Search for the cell housing the specified text and yield its (X, Y) center coordinate. 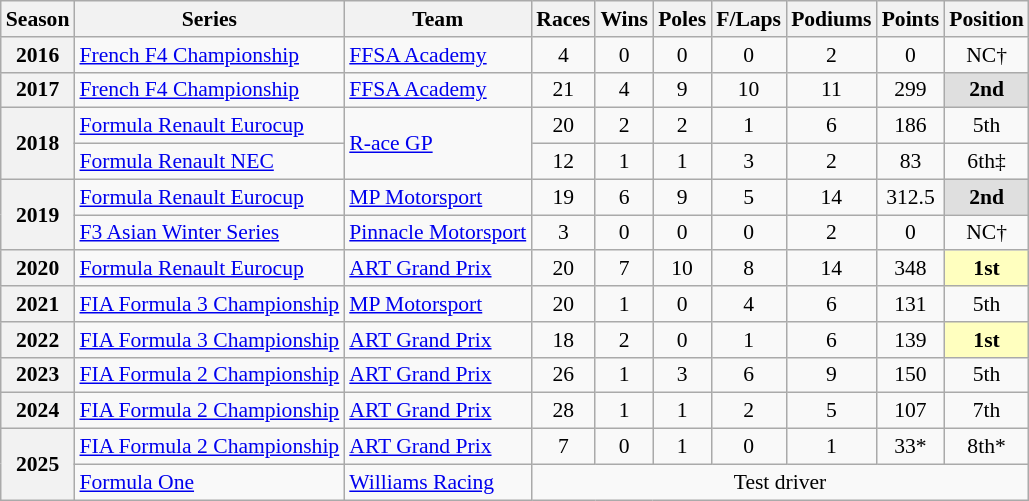
11 (832, 90)
Season (38, 19)
Pinnacle Motorsport (438, 233)
28 (563, 411)
312.5 (911, 197)
2023 (38, 375)
131 (911, 304)
Series (209, 19)
107 (911, 411)
Formula One (209, 482)
26 (563, 375)
F/Laps (748, 19)
Test driver (780, 482)
299 (911, 90)
33* (911, 447)
2025 (38, 464)
2021 (38, 304)
139 (911, 340)
Podiums (832, 19)
Races (563, 19)
2020 (38, 269)
2019 (38, 214)
2017 (38, 90)
18 (563, 340)
150 (911, 375)
6th‡ (986, 162)
Wins (624, 19)
Points (911, 19)
Williams Racing (438, 482)
2022 (38, 340)
2024 (38, 411)
19 (563, 197)
8th* (986, 447)
12 (563, 162)
R-ace GP (438, 144)
186 (911, 126)
Poles (682, 19)
2018 (38, 144)
2016 (38, 55)
83 (911, 162)
7th (986, 411)
Position (986, 19)
Team (438, 19)
21 (563, 90)
F3 Asian Winter Series (209, 233)
Formula Renault NEC (209, 162)
348 (911, 269)
8 (748, 269)
